Return [X, Y] of the center of cell containing provided text 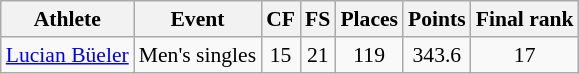
Men's singles [198, 55]
21 [318, 55]
17 [525, 55]
Points [437, 19]
343.6 [437, 55]
FS [318, 19]
119 [369, 55]
Final rank [525, 19]
Athlete [68, 19]
Places [369, 19]
Event [198, 19]
15 [280, 55]
Lucian Büeler [68, 55]
CF [280, 19]
